For the text-containing cell, return its midpoint in (x, y) coordinate format. 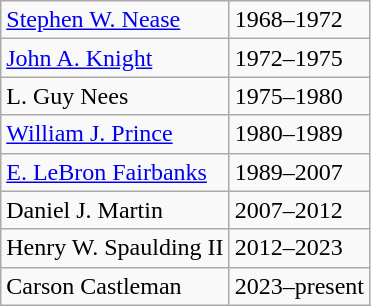
1968–1972 (299, 20)
2007–2012 (299, 210)
1980–1989 (299, 134)
1989–2007 (299, 172)
John A. Knight (115, 58)
L. Guy Nees (115, 96)
Stephen W. Nease (115, 20)
Daniel J. Martin (115, 210)
1972–1975 (299, 58)
2012–2023 (299, 248)
Henry W. Spaulding II (115, 248)
E. LeBron Fairbanks (115, 172)
William J. Prince (115, 134)
1975–1980 (299, 96)
2023–present (299, 286)
Carson Castleman (115, 286)
